Return the [X, Y] coordinate for the center point of the cell that contains the specified text.  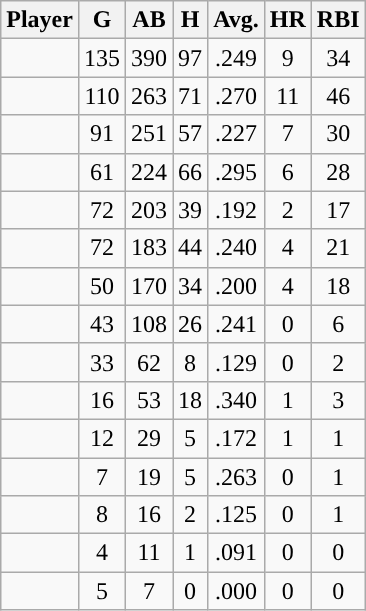
.263 [236, 477]
57 [190, 134]
Avg. [236, 20]
251 [150, 134]
66 [190, 172]
91 [102, 134]
30 [338, 134]
97 [190, 58]
28 [338, 172]
.200 [236, 286]
.340 [236, 400]
.240 [236, 248]
21 [338, 248]
3 [338, 400]
263 [150, 96]
33 [102, 362]
RBI [338, 20]
50 [102, 286]
.172 [236, 438]
G [102, 20]
.129 [236, 362]
46 [338, 96]
.091 [236, 553]
108 [150, 324]
224 [150, 172]
.249 [236, 58]
203 [150, 210]
AB [150, 20]
9 [288, 58]
170 [150, 286]
12 [102, 438]
26 [190, 324]
.270 [236, 96]
43 [102, 324]
71 [190, 96]
Player [40, 20]
61 [102, 172]
HR [288, 20]
.227 [236, 134]
53 [150, 400]
39 [190, 210]
H [190, 20]
.125 [236, 515]
183 [150, 248]
390 [150, 58]
.000 [236, 591]
17 [338, 210]
62 [150, 362]
110 [102, 96]
29 [150, 438]
19 [150, 477]
.241 [236, 324]
.192 [236, 210]
.295 [236, 172]
44 [190, 248]
135 [102, 58]
